Identify which cell holds the provided text, then report its (X, Y) central coordinate. 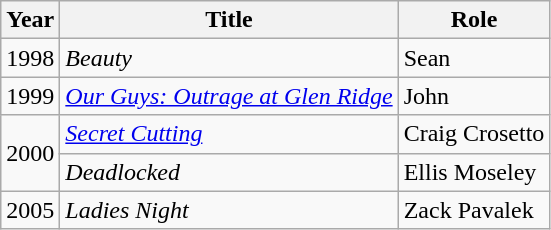
Title (229, 20)
1999 (30, 96)
Year (30, 20)
Ellis Moseley (474, 172)
2000 (30, 153)
Craig Crosetto (474, 134)
Deadlocked (229, 172)
1998 (30, 58)
John (474, 96)
Role (474, 20)
2005 (30, 210)
Beauty (229, 58)
Secret Cutting (229, 134)
Sean (474, 58)
Ladies Night (229, 210)
Our Guys: Outrage at Glen Ridge (229, 96)
Zack Pavalek (474, 210)
